Extract the [x, y] coordinate from the center of the cell holding the provided text.  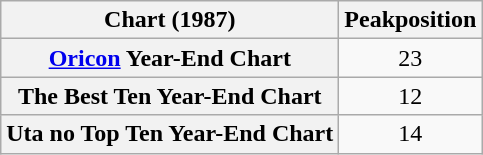
The Best Ten Year-End Chart [170, 96]
14 [410, 134]
23 [410, 58]
Chart (1987) [170, 20]
Oricon Year-End Chart [170, 58]
12 [410, 96]
Uta no Top Ten Year-End Chart [170, 134]
Peakposition [410, 20]
